Extract the (x, y) coordinate from the center of the cell holding the provided text.  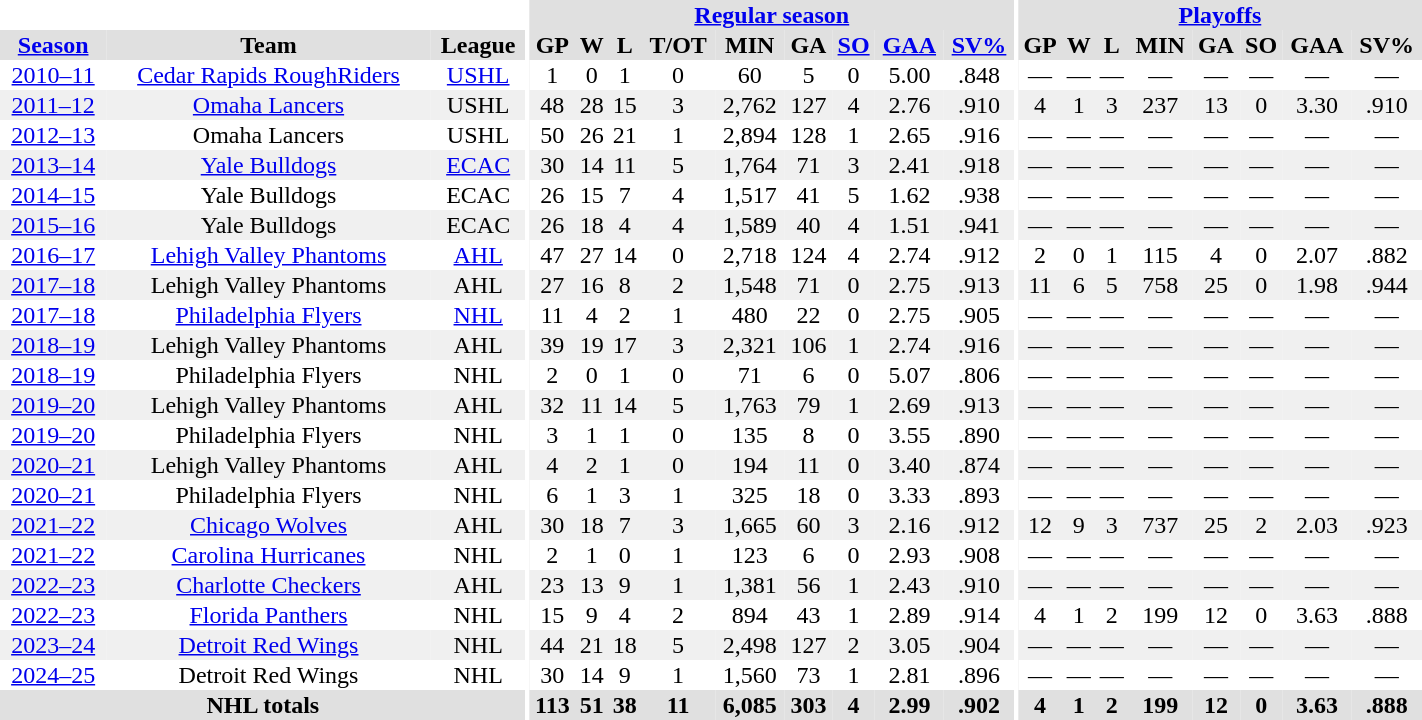
1,560 (750, 675)
124 (809, 255)
2010–11 (53, 75)
737 (1160, 525)
113 (552, 705)
22 (809, 315)
.941 (979, 225)
2.41 (910, 165)
.904 (979, 645)
2.69 (910, 405)
Carolina Hurricanes (268, 555)
.908 (979, 555)
1,517 (750, 195)
128 (809, 135)
48 (552, 105)
2,762 (750, 105)
73 (809, 675)
2,498 (750, 645)
1,763 (750, 405)
23 (552, 585)
44 (552, 645)
2023–24 (53, 645)
6,085 (750, 705)
.848 (979, 75)
Team (268, 45)
325 (750, 495)
115 (1160, 255)
3.30 (1316, 105)
2.65 (910, 135)
2.81 (910, 675)
79 (809, 405)
17 (624, 345)
5.07 (910, 375)
.893 (979, 495)
3.40 (910, 465)
194 (750, 465)
480 (750, 315)
.914 (979, 615)
1.51 (910, 225)
47 (552, 255)
2.99 (910, 705)
.874 (979, 465)
Florida Panthers (268, 615)
.944 (1386, 285)
1,589 (750, 225)
1,665 (750, 525)
.882 (1386, 255)
51 (592, 705)
2.43 (910, 585)
2013–14 (53, 165)
50 (552, 135)
1,381 (750, 585)
135 (750, 435)
2.89 (910, 615)
3.05 (910, 645)
2016–17 (53, 255)
40 (809, 225)
2012–13 (53, 135)
Charlotte Checkers (268, 585)
2,894 (750, 135)
43 (809, 615)
32 (552, 405)
1,764 (750, 165)
758 (1160, 285)
106 (809, 345)
28 (592, 105)
41 (809, 195)
Chicago Wolves (268, 525)
2011–12 (53, 105)
.902 (979, 705)
1,548 (750, 285)
2.16 (910, 525)
Playoffs (1220, 15)
.905 (979, 315)
.890 (979, 435)
NHL totals (263, 705)
1.62 (910, 195)
2.76 (910, 105)
2,718 (750, 255)
123 (750, 555)
39 (552, 345)
Season (53, 45)
303 (809, 705)
56 (809, 585)
2.03 (1316, 525)
5.00 (910, 75)
2,321 (750, 345)
2014–15 (53, 195)
.806 (979, 375)
2015–16 (53, 225)
38 (624, 705)
.938 (979, 195)
Regular season (772, 15)
.923 (1386, 525)
.896 (979, 675)
2024–25 (53, 675)
894 (750, 615)
237 (1160, 105)
T/OT (678, 45)
16 (592, 285)
19 (592, 345)
3.33 (910, 495)
League (478, 45)
2.07 (1316, 255)
1.98 (1316, 285)
2.93 (910, 555)
3.55 (910, 435)
Cedar Rapids RoughRiders (268, 75)
.918 (979, 165)
